Search for the cell housing the specified text and yield its (x, y) center coordinate. 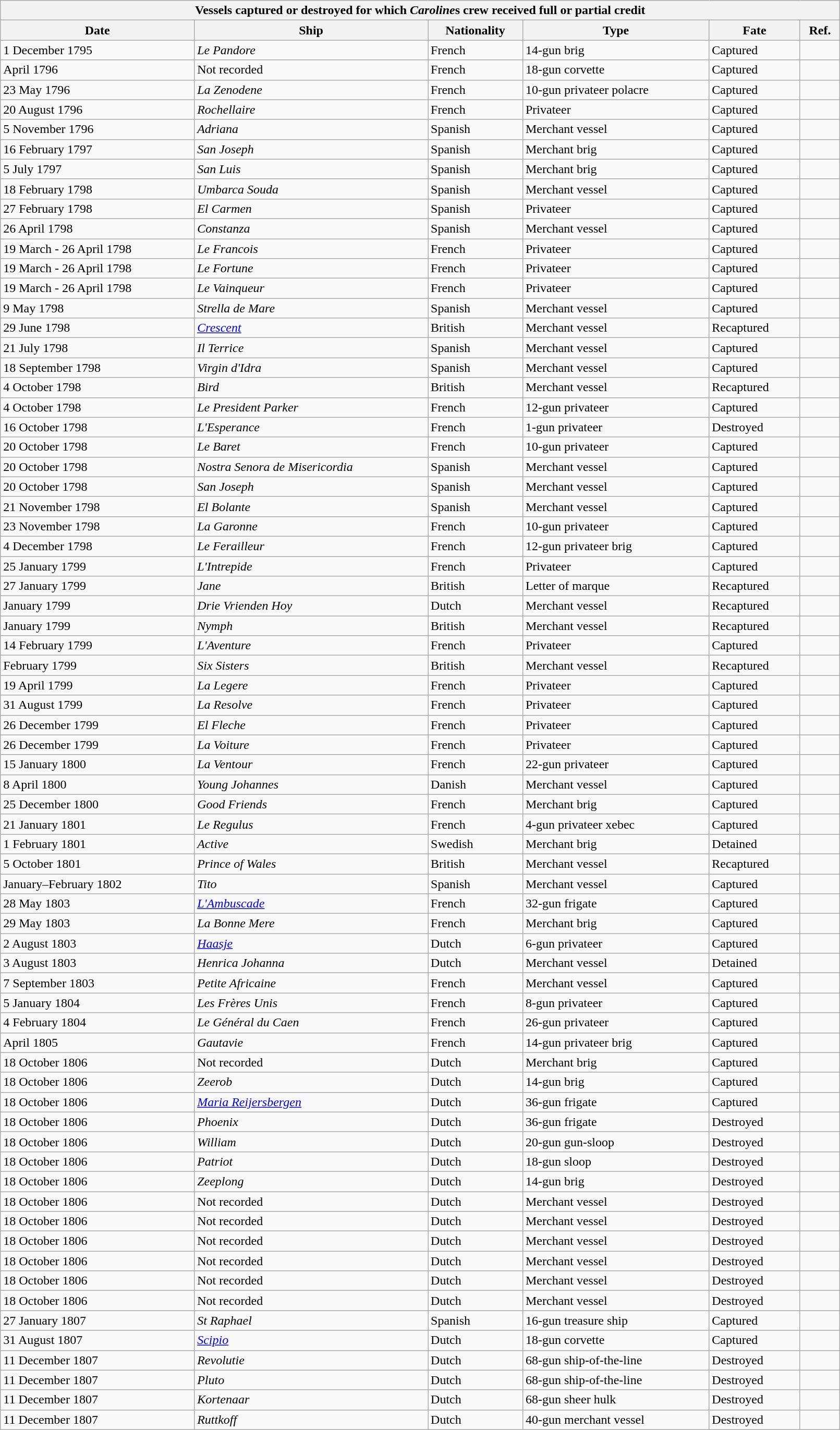
William (311, 1142)
Pluto (311, 1380)
La Zenodene (311, 90)
Scipio (311, 1340)
Active (311, 844)
6-gun privateer (615, 943)
Date (98, 30)
Haasje (311, 943)
Zeerob (311, 1082)
16 October 1798 (98, 427)
18 September 1798 (98, 368)
7 September 1803 (98, 983)
Gautavie (311, 1043)
Kortenaar (311, 1400)
Le Fortune (311, 269)
Good Friends (311, 804)
4 February 1804 (98, 1023)
20 August 1796 (98, 110)
Umbarca Souda (311, 189)
San Luis (311, 169)
21 November 1798 (98, 506)
Nostra Senora de Misericordia (311, 467)
Drie Vrienden Hoy (311, 606)
El Fleche (311, 725)
El Bolante (311, 506)
19 April 1799 (98, 685)
Nymph (311, 626)
1 February 1801 (98, 844)
5 January 1804 (98, 1003)
5 July 1797 (98, 169)
Constanza (311, 228)
Crescent (311, 328)
21 January 1801 (98, 824)
12-gun privateer (615, 407)
Strella de Mare (311, 308)
27 January 1807 (98, 1320)
L'Intrepide (311, 566)
St Raphael (311, 1320)
Le Pandore (311, 50)
23 November 1798 (98, 526)
Rochellaire (311, 110)
5 November 1796 (98, 129)
68-gun sheer hulk (615, 1400)
32-gun frigate (615, 904)
Letter of marque (615, 586)
Henrica Johanna (311, 963)
Petite Africaine (311, 983)
8-gun privateer (615, 1003)
April 1805 (98, 1043)
February 1799 (98, 665)
Le Vainqueur (311, 288)
Zeeplong (311, 1181)
La Bonne Mere (311, 924)
Prince of Wales (311, 864)
31 August 1799 (98, 705)
Young Johannes (311, 784)
L'Aventure (311, 646)
Ruttkoff (311, 1420)
Jane (311, 586)
3 August 1803 (98, 963)
La Garonne (311, 526)
Il Terrice (311, 348)
Ref. (820, 30)
El Carmen (311, 209)
1-gun privateer (615, 427)
9 May 1798 (98, 308)
Virgin d'Idra (311, 368)
Swedish (476, 844)
Phoenix (311, 1122)
18-gun sloop (615, 1161)
La Resolve (311, 705)
5 October 1801 (98, 864)
28 May 1803 (98, 904)
15 January 1800 (98, 765)
31 August 1807 (98, 1340)
18 February 1798 (98, 189)
La Legere (311, 685)
4 December 1798 (98, 546)
April 1796 (98, 70)
Les Frères Unis (311, 1003)
16 February 1797 (98, 149)
14 February 1799 (98, 646)
Le Baret (311, 447)
29 May 1803 (98, 924)
26-gun privateer (615, 1023)
22-gun privateer (615, 765)
Type (615, 30)
21 July 1798 (98, 348)
Ship (311, 30)
Six Sisters (311, 665)
27 January 1799 (98, 586)
4-gun privateer xebec (615, 824)
14-gun privateer brig (615, 1043)
January–February 1802 (98, 884)
Adriana (311, 129)
Nationality (476, 30)
L'Ambuscade (311, 904)
Tito (311, 884)
Le Francois (311, 249)
Patriot (311, 1161)
La Voiture (311, 745)
Vessels captured or destroyed for which Carolines crew received full or partial credit (420, 10)
La Ventour (311, 765)
23 May 1796 (98, 90)
1 December 1795 (98, 50)
Fate (754, 30)
20-gun gun-sloop (615, 1142)
2 August 1803 (98, 943)
Maria Reijersbergen (311, 1102)
25 January 1799 (98, 566)
Le President Parker (311, 407)
Le Regulus (311, 824)
8 April 1800 (98, 784)
10-gun privateer polacre (615, 90)
L'Esperance (311, 427)
Danish (476, 784)
Le Ferailleur (311, 546)
Bird (311, 387)
27 February 1798 (98, 209)
Le Général du Caen (311, 1023)
16-gun treasure ship (615, 1320)
25 December 1800 (98, 804)
29 June 1798 (98, 328)
40-gun merchant vessel (615, 1420)
Revolutie (311, 1360)
12-gun privateer brig (615, 546)
26 April 1798 (98, 228)
